For the text-containing cell, return its midpoint in [x, y] coordinate format. 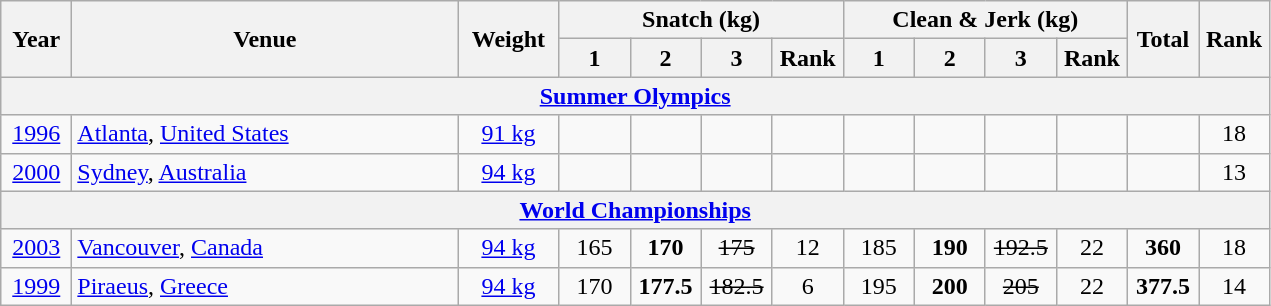
Year [36, 39]
2003 [36, 248]
Total [1162, 39]
182.5 [736, 286]
91 kg [508, 134]
6 [808, 286]
Vancouver, Canada [265, 248]
13 [1234, 172]
Summer Olympics [636, 96]
377.5 [1162, 286]
World Championships [636, 210]
Piraeus, Greece [265, 286]
165 [594, 248]
360 [1162, 248]
205 [1020, 286]
12 [808, 248]
Venue [265, 39]
200 [950, 286]
1999 [36, 286]
190 [950, 248]
Weight [508, 39]
175 [736, 248]
185 [878, 248]
177.5 [666, 286]
Snatch (kg) [701, 20]
Clean & Jerk (kg) [985, 20]
Atlanta, United States [265, 134]
192.5 [1020, 248]
195 [878, 286]
2000 [36, 172]
1996 [36, 134]
Sydney, Australia [265, 172]
14 [1234, 286]
